Locate the cell with the specified text and output its (x, y) center coordinate. 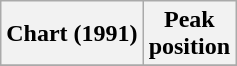
Peakposition (189, 34)
Chart (1991) (72, 34)
